Pinpoint the cell where the given text exists, returning its (X, Y) midpoint coordinate. 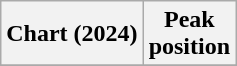
Peak position (189, 34)
Chart (2024) (72, 34)
